Return (X, Y) of the center of cell containing provided text 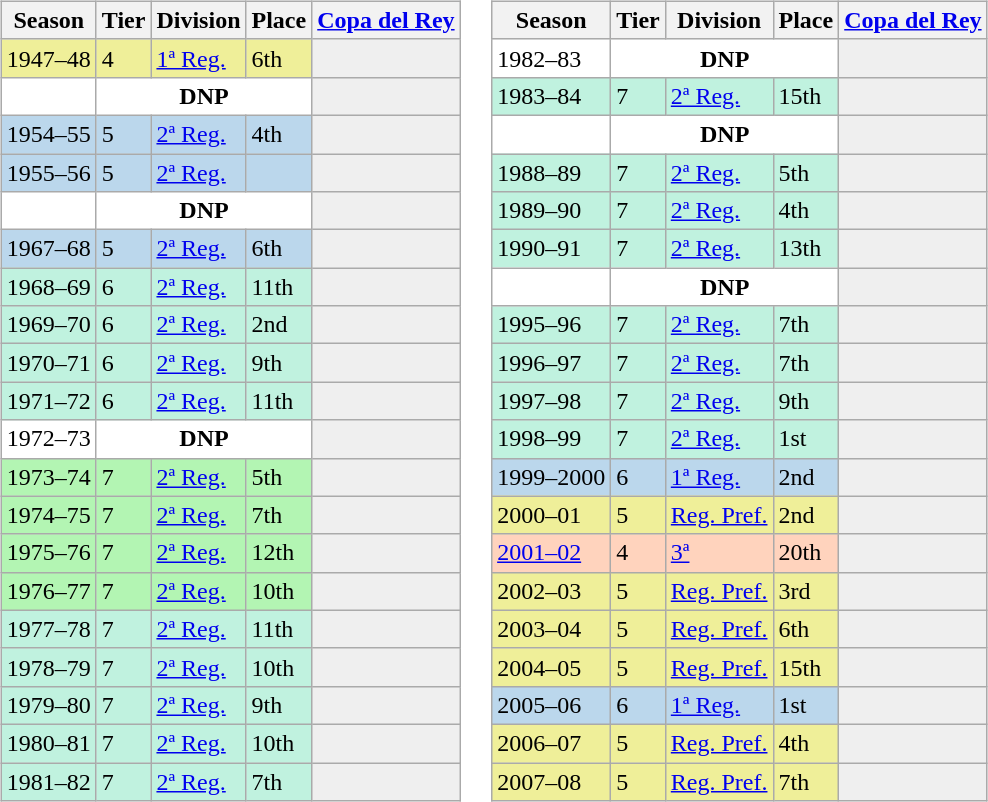
1955–56 (48, 173)
2001–02 (552, 553)
1997–98 (552, 401)
2003–04 (552, 629)
12th (279, 553)
1982–83 (552, 58)
3rd (806, 591)
2006–07 (552, 743)
1975–76 (48, 553)
1983–84 (552, 96)
1974–75 (48, 515)
2002–03 (552, 591)
1999–2000 (552, 477)
1979–80 (48, 705)
1967–68 (48, 249)
20th (806, 553)
13th (806, 249)
1995–96 (552, 325)
1977–78 (48, 629)
1971–72 (48, 401)
2005–06 (552, 705)
1980–81 (48, 743)
1973–74 (48, 477)
1968–69 (48, 287)
1978–79 (48, 667)
1970–71 (48, 363)
1976–77 (48, 591)
2007–08 (552, 781)
2004–05 (552, 667)
1989–90 (552, 211)
1981–82 (48, 781)
1998–99 (552, 439)
1988–89 (552, 173)
3ª (719, 553)
1954–55 (48, 134)
2000–01 (552, 515)
1947–48 (48, 58)
1996–97 (552, 363)
1972–73 (48, 439)
1990–91 (552, 249)
1969–70 (48, 325)
